Determine the [x, y] coordinate at the center of the cell enclosing the given text.  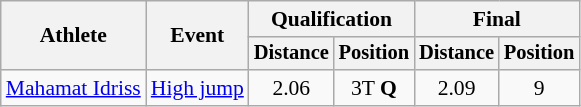
Event [198, 36]
High jump [198, 88]
9 [539, 88]
Mahamat Idriss [74, 88]
Athlete [74, 36]
Qualification [332, 19]
3T Q [374, 88]
Final [496, 19]
2.06 [292, 88]
2.09 [456, 88]
